Pinpoint the cell where the given text exists, returning its (X, Y) midpoint coordinate. 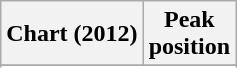
Chart (2012) (72, 34)
Peakposition (189, 34)
